Pinpoint the cell where the given text exists, returning its [x, y] midpoint coordinate. 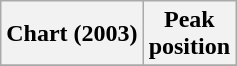
Peakposition [189, 34]
Chart (2003) [72, 34]
